Determine the [x, y] coordinate at the center of the cell enclosing the given text.  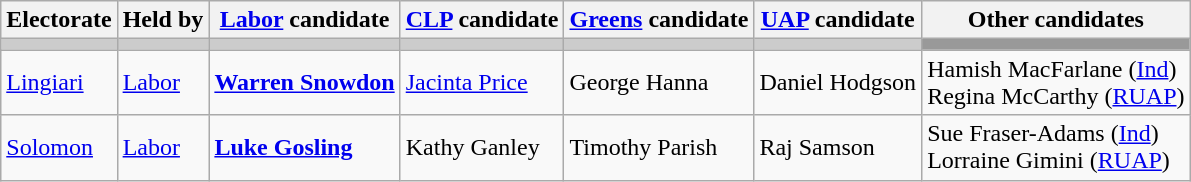
Sue Fraser-Adams (Ind)Lorraine Gimini (RUAP) [1056, 148]
Luke Gosling [304, 148]
Greens candidate [659, 20]
Kathy Ganley [482, 148]
CLP candidate [482, 20]
Solomon [59, 148]
Labor candidate [304, 20]
UAP candidate [838, 20]
Other candidates [1056, 20]
Held by [163, 20]
Timothy Parish [659, 148]
Warren Snowdon [304, 82]
Raj Samson [838, 148]
Jacinta Price [482, 82]
Hamish MacFarlane (Ind)Regina McCarthy (RUAP) [1056, 82]
George Hanna [659, 82]
Daniel Hodgson [838, 82]
Electorate [59, 20]
Lingiari [59, 82]
